Output the (x, y) coordinate of the center of the cell containing the given text.  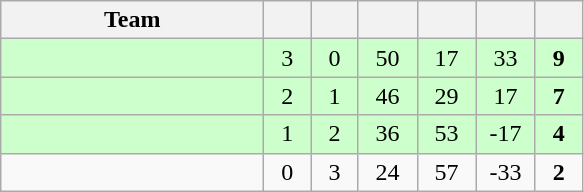
53 (446, 134)
33 (506, 58)
4 (558, 134)
-17 (506, 134)
Team (132, 20)
9 (558, 58)
46 (388, 96)
-33 (506, 172)
29 (446, 96)
50 (388, 58)
36 (388, 134)
57 (446, 172)
7 (558, 96)
24 (388, 172)
